Extract the [X, Y] coordinate from the center of the cell holding the provided text.  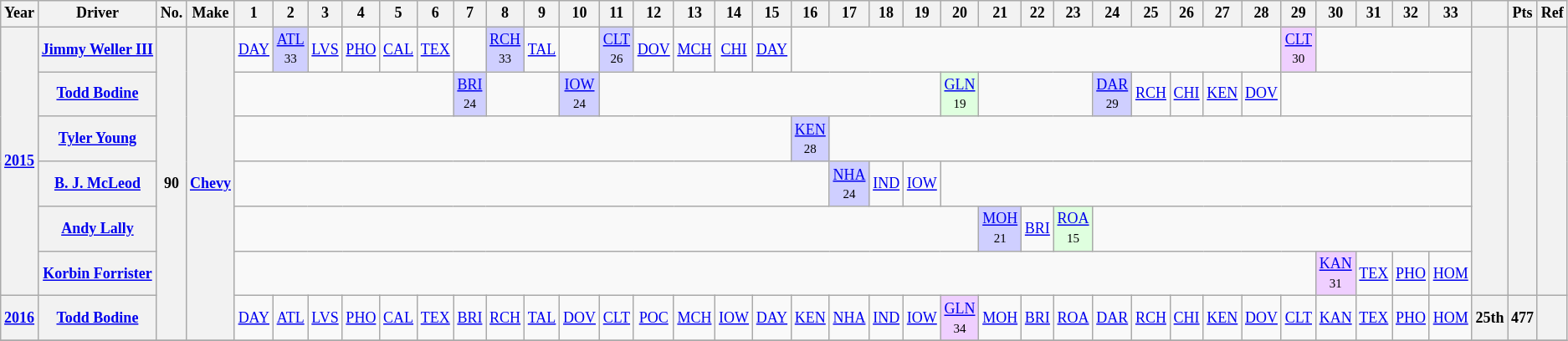
20 [960, 13]
5 [398, 13]
KAN31 [1335, 273]
22 [1038, 13]
Make [211, 13]
Korbin Forrister [97, 273]
19 [922, 13]
16 [810, 13]
15 [771, 13]
Tyler Young [97, 139]
2015 [20, 161]
ROA [1073, 318]
31 [1374, 13]
GLN19 [960, 94]
25th [1489, 318]
CLT26 [616, 49]
Driver [97, 13]
23 [1073, 13]
CLT30 [1299, 49]
MOH [1001, 318]
2016 [20, 318]
1 [254, 13]
18 [887, 13]
13 [694, 13]
30 [1335, 13]
29 [1299, 13]
14 [735, 13]
RCH33 [505, 49]
No. [171, 13]
Jimmy Weller III [97, 49]
KAN [1335, 318]
DAR29 [1113, 94]
10 [580, 13]
DAR [1113, 318]
17 [849, 13]
25 [1151, 13]
32 [1411, 13]
MOH21 [1001, 229]
11 [616, 13]
4 [361, 13]
28 [1262, 13]
BRI24 [470, 94]
27 [1222, 13]
ATL [290, 318]
9 [541, 13]
NHA24 [849, 184]
Ref [1552, 13]
Year [20, 13]
Pts [1523, 13]
NHA [849, 318]
3 [325, 13]
ROA15 [1073, 229]
477 [1523, 318]
21 [1001, 13]
Chevy [211, 184]
B. J. McLeod [97, 184]
Andy Lally [97, 229]
7 [470, 13]
2 [290, 13]
33 [1451, 13]
90 [171, 184]
26 [1186, 13]
24 [1113, 13]
GLN34 [960, 318]
6 [435, 13]
IOW24 [580, 94]
POC [653, 318]
KEN28 [810, 139]
8 [505, 13]
ATL33 [290, 49]
12 [653, 13]
